Return the (x, y) coordinate for the center point of the cell that contains the specified text.  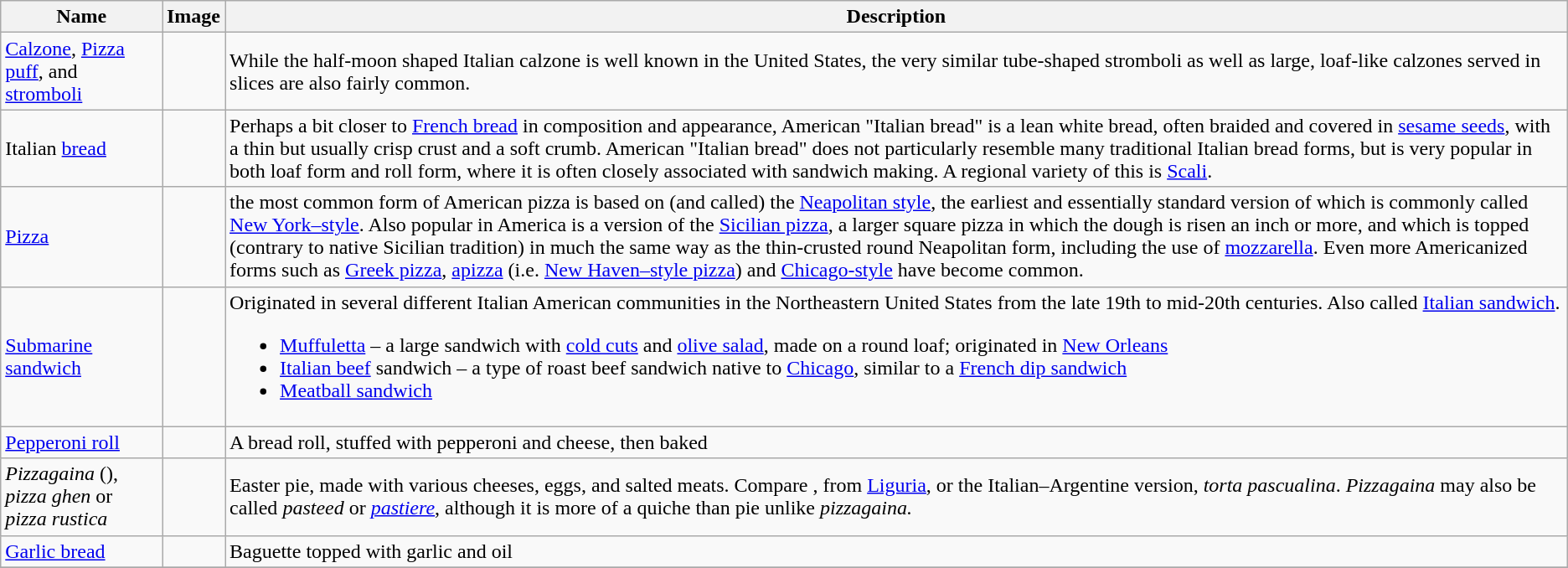
Garlic bread (82, 551)
Italian bread (82, 148)
Description (896, 17)
Submarine sandwich (82, 357)
Pizzagaina (), pizza ghen or pizza rustica (82, 497)
Pepperoni roll (82, 442)
Pizza (82, 236)
A bread roll, stuffed with pepperoni and cheese, then baked (896, 442)
Image (194, 17)
Name (82, 17)
Calzone, Pizza puff, and stromboli (82, 71)
Baguette topped with garlic and oil (896, 551)
